Search for the cell housing the specified text and yield its [X, Y] center coordinate. 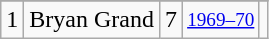
1969–70 [221, 20]
1 [12, 20]
7 [172, 20]
Bryan Grand [92, 20]
